Provide the [X, Y] coordinate of the cell's center where the given text is located.  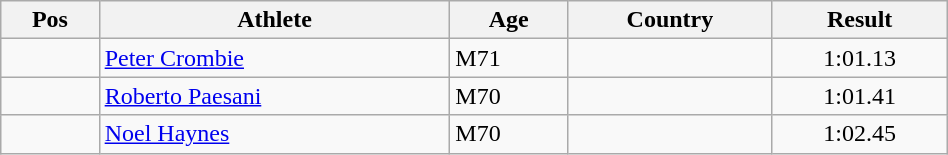
1:01.13 [860, 58]
Roberto Paesani [274, 96]
Peter Crombie [274, 58]
1:02.45 [860, 134]
Noel Haynes [274, 134]
Result [860, 20]
Country [670, 20]
1:01.41 [860, 96]
Age [509, 20]
M71 [509, 58]
Pos [50, 20]
Athlete [274, 20]
